Provide the [X, Y] coordinate of the cell's center where the given text is located.  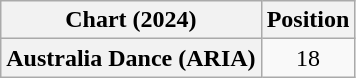
Australia Dance (ARIA) [131, 58]
Chart (2024) [131, 20]
Position [308, 20]
18 [308, 58]
